Provide the [X, Y] coordinate of the cell's center where the given text is located.  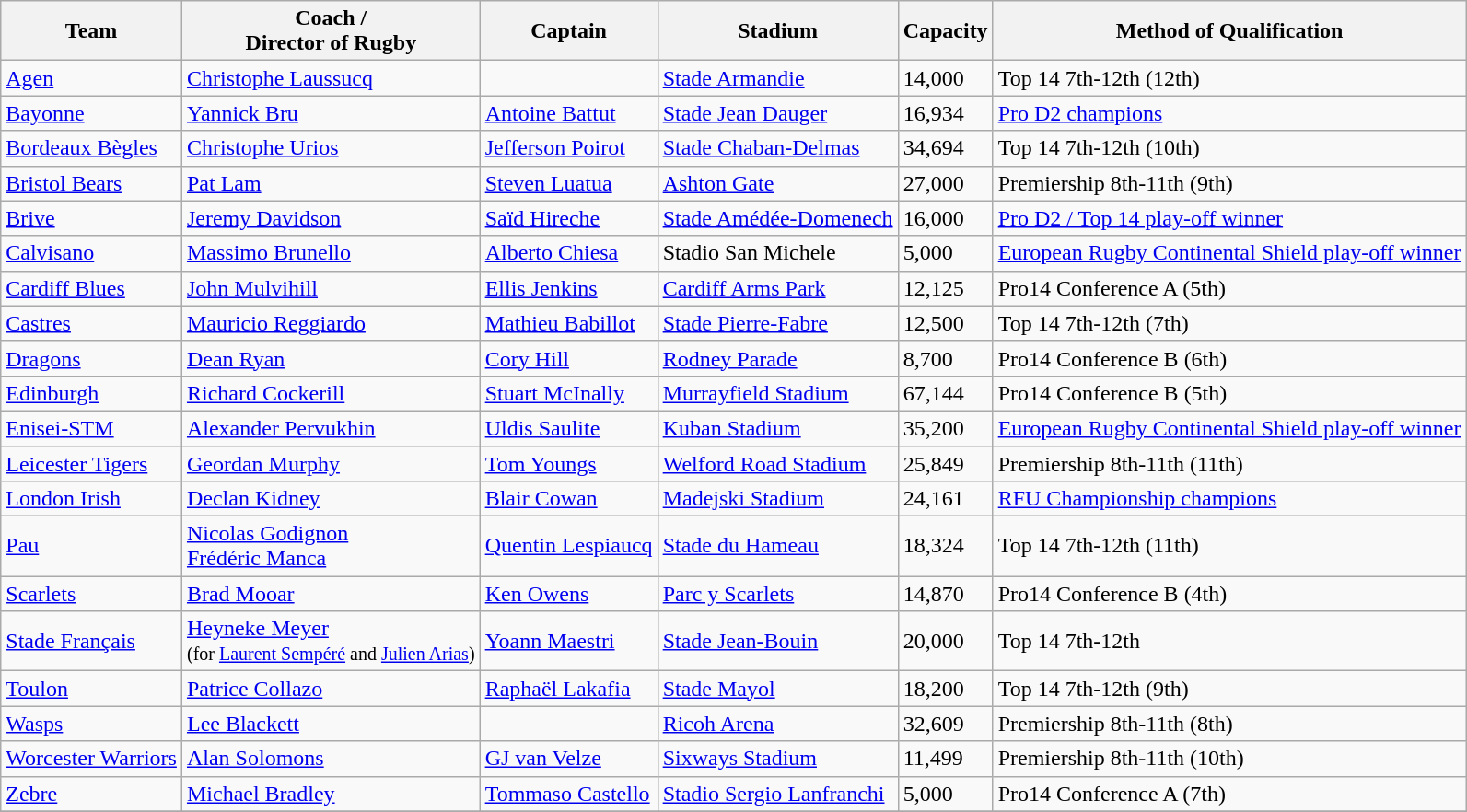
Raphaël Lakafia [569, 689]
Cardiff Blues [92, 288]
Blair Cowan [569, 499]
Pro D2 champions [1229, 113]
12,500 [945, 323]
20,000 [945, 641]
Team [92, 31]
Patrice Collazo [331, 689]
Agen [92, 78]
Ellis Jenkins [569, 288]
Pro14 Conference A (5th) [1229, 288]
8,700 [945, 358]
John Mulvihill [331, 288]
Geordan Murphy [331, 463]
Brad Mooar [331, 594]
Cardiff Arms Park [777, 288]
Stade du Hameau [777, 547]
Pau [92, 547]
Top 14 7th-12th (11th) [1229, 547]
12,125 [945, 288]
Castres [92, 323]
Christophe Urios [331, 148]
Top 14 7th-12th (12th) [1229, 78]
Enisei-STM [92, 428]
Premiership 8th-11th (10th) [1229, 759]
Worcester Warriors [92, 759]
Yoann Maestri [569, 641]
Tom Youngs [569, 463]
Sixways Stadium [777, 759]
18,324 [945, 547]
27,000 [945, 183]
Yannick Bru [331, 113]
Rodney Parade [777, 358]
Stadium [777, 31]
Alexander Pervukhin [331, 428]
Stade Français [92, 641]
35,200 [945, 428]
Christophe Laussucq [331, 78]
Bristol Bears [92, 183]
Madejski Stadium [777, 499]
Stade Armandie [777, 78]
Murrayfield Stadium [777, 393]
Bayonne [92, 113]
Toulon [92, 689]
Alberto Chiesa [569, 253]
Captain [569, 31]
Top 14 7th-12th (9th) [1229, 689]
GJ van Velze [569, 759]
Pro14 Conference B (5th) [1229, 393]
Scarlets [92, 594]
Top 14 7th-12th (7th) [1229, 323]
Stade Pierre-Fabre [777, 323]
Jeremy Davidson [331, 218]
Wasps [92, 724]
Edinburgh [92, 393]
Tommaso Castello [569, 794]
Steven Luatua [569, 183]
24,161 [945, 499]
Method of Qualification [1229, 31]
Alan Solomons [331, 759]
Pat Lam [331, 183]
Coach /Director of Rugby [331, 31]
Ricoh Arena [777, 724]
Mauricio Reggiardo [331, 323]
Antoine Battut [569, 113]
Welford Road Stadium [777, 463]
Pro14 Conference A (7th) [1229, 794]
Stadio Sergio Lanfranchi [777, 794]
Stade Chaban-Delmas [777, 148]
Saïd Hireche [569, 218]
Lee Blackett [331, 724]
Michael Bradley [331, 794]
16,934 [945, 113]
Zebre [92, 794]
Massimo Brunello [331, 253]
14,000 [945, 78]
Stade Mayol [777, 689]
Ken Owens [569, 594]
Declan Kidney [331, 499]
11,499 [945, 759]
Jefferson Poirot [569, 148]
Stade Jean-Bouin [777, 641]
RFU Championship champions [1229, 499]
Top 14 7th-12th [1229, 641]
32,609 [945, 724]
London Irish [92, 499]
Premiership 8th-11th (8th) [1229, 724]
Dragons [92, 358]
Stade Jean Dauger [777, 113]
Quentin Lespiaucq [569, 547]
16,000 [945, 218]
Dean Ryan [331, 358]
Pro14 Conference B (6th) [1229, 358]
Nicolas Godignon Frédéric Manca [331, 547]
Heyneke Meyer(for Laurent Sempéré and Julien Arias) [331, 641]
Mathieu Babillot [569, 323]
Pro14 Conference B (4th) [1229, 594]
Pro D2 / Top 14 play-off winner [1229, 218]
Stade Amédée-Domenech [777, 218]
Stadio San Michele [777, 253]
34,694 [945, 148]
Capacity [945, 31]
Uldis Saulite [569, 428]
67,144 [945, 393]
Leicester Tigers [92, 463]
Bordeaux Bègles [92, 148]
Kuban Stadium [777, 428]
Premiership 8th-11th (9th) [1229, 183]
18,200 [945, 689]
Ashton Gate [777, 183]
Richard Cockerill [331, 393]
25,849 [945, 463]
Brive [92, 218]
Parc y Scarlets [777, 594]
Stuart McInally [569, 393]
Calvisano [92, 253]
Premiership 8th-11th (11th) [1229, 463]
14,870 [945, 594]
Cory Hill [569, 358]
Top 14 7th-12th (10th) [1229, 148]
